Detect which cell encompasses the target text, then output its (X, Y) center coordinate. 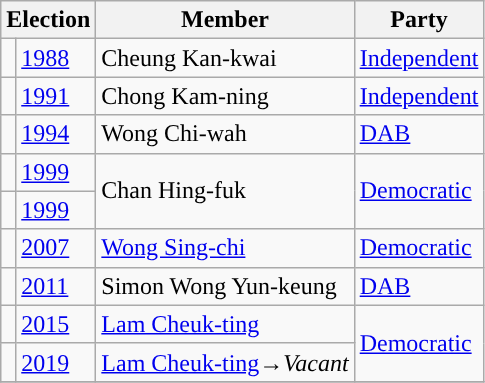
Lam Cheuk-ting (225, 324)
1994 (56, 134)
2019 (56, 362)
1988 (56, 58)
2011 (56, 286)
Wong Sing-chi (225, 248)
Wong Chi-wah (225, 134)
Chong Kam-ning (225, 96)
Election (48, 20)
Chan Hing-fuk (225, 191)
2007 (56, 248)
2015 (56, 324)
Member (225, 20)
Party (419, 20)
Lam Cheuk-ting→Vacant (225, 362)
1991 (56, 96)
Cheung Kan-kwai (225, 58)
Simon Wong Yun-keung (225, 286)
